Locate the cell with the specified text and output its [X, Y] center coordinate. 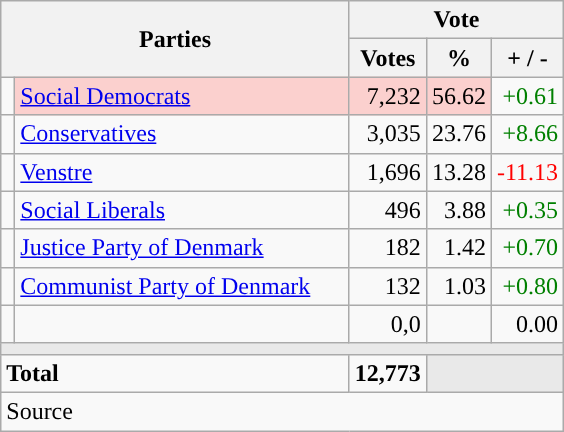
Venstre [182, 172]
23.76 [458, 134]
56.62 [458, 96]
132 [388, 286]
1.03 [458, 286]
3,035 [388, 134]
+0.70 [527, 248]
+0.35 [527, 210]
Vote [456, 20]
182 [388, 248]
1,696 [388, 172]
0.00 [527, 324]
Votes [388, 58]
Conservatives [182, 134]
1.42 [458, 248]
13.28 [458, 172]
Source [282, 411]
Communist Party of Denmark [182, 286]
3.88 [458, 210]
Parties [176, 39]
+0.80 [527, 286]
7,232 [388, 96]
-11.13 [527, 172]
+8.66 [527, 134]
0,0 [388, 324]
Total [176, 373]
Social Democrats [182, 96]
12,773 [388, 373]
Justice Party of Denmark [182, 248]
% [458, 58]
+0.61 [527, 96]
496 [388, 210]
+ / - [527, 58]
Social Liberals [182, 210]
